Scan for the cell matching the given text and deliver its (X, Y) coordinate at center. 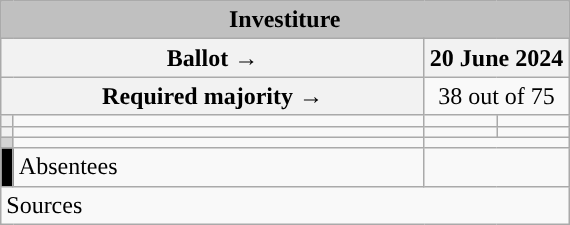
Ballot → (213, 58)
Absentees (218, 167)
20 June 2024 (496, 58)
Required majority → (213, 96)
38 out of 75 (496, 96)
Sources (285, 205)
Investiture (285, 20)
